From the cell containing the given text, extract its center point as [x, y] coordinate. 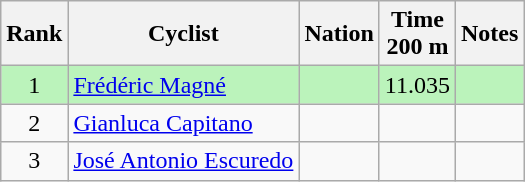
Cyclist [184, 34]
3 [34, 161]
Notes [489, 34]
11.035 [417, 85]
José Antonio Escuredo [184, 161]
Nation [339, 34]
1 [34, 85]
Gianluca Capitano [184, 123]
Rank [34, 34]
Time200 m [417, 34]
Frédéric Magné [184, 85]
2 [34, 123]
